Identify which cell holds the provided text, then report its (x, y) central coordinate. 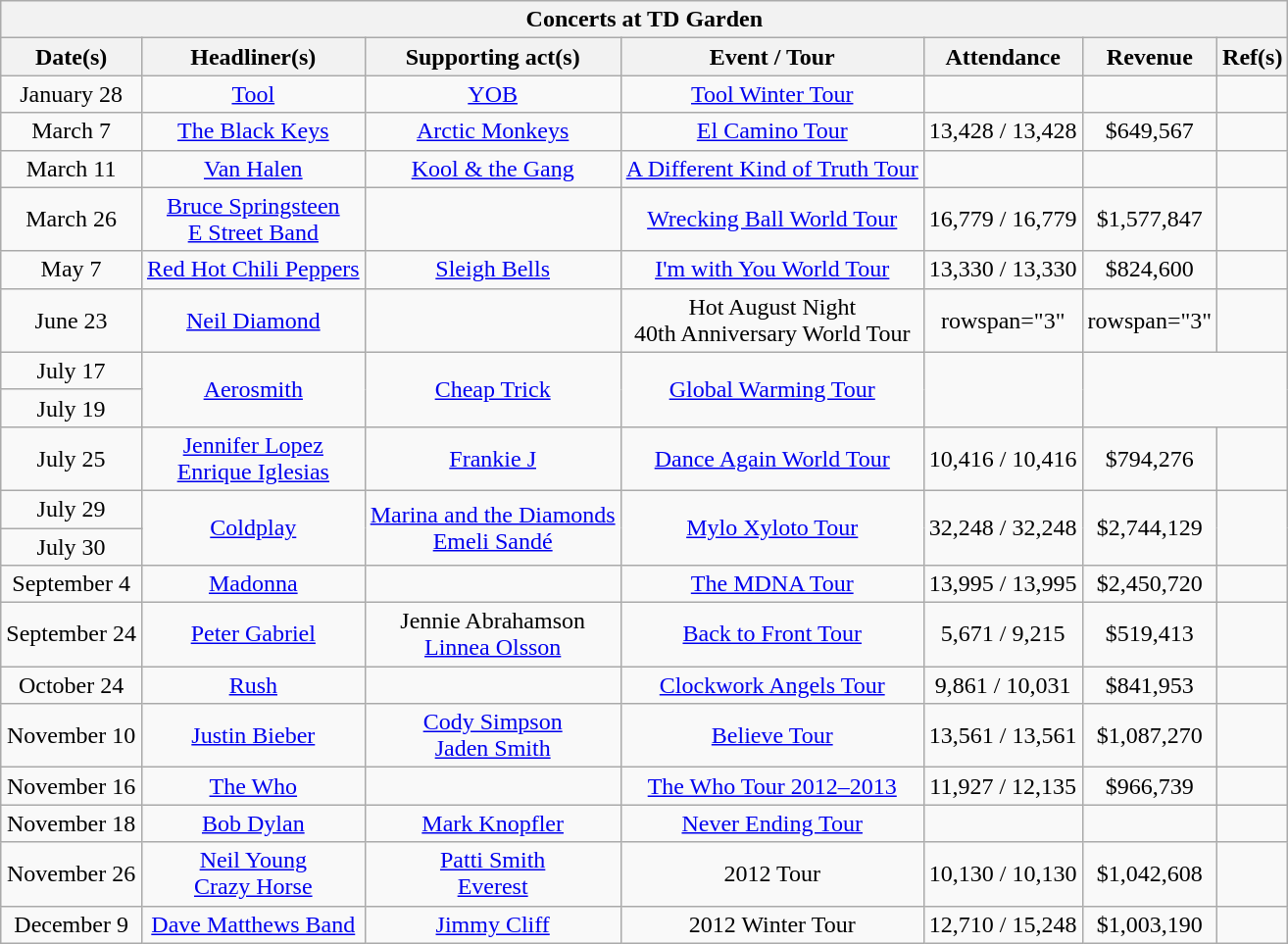
Coldplay (253, 527)
$2,450,720 (1150, 584)
Tool (253, 94)
September 4 (72, 584)
5,671 / 9,215 (1003, 635)
The Who (253, 786)
$1,577,847 (1150, 220)
Bruce SpringsteenE Street Band (253, 220)
October 24 (72, 685)
I'm with You World Tour (772, 270)
Global Warming Tour (772, 389)
Kool & the Gang (492, 169)
13,330 / 13,330 (1003, 270)
Rush (253, 685)
12,710 / 15,248 (1003, 924)
May 7 (72, 270)
July 19 (72, 408)
Hot August Night40th Anniversary World Tour (772, 320)
A Different Kind of Truth Tour (772, 169)
$966,739 (1150, 786)
March 7 (72, 131)
$1,042,608 (1150, 874)
13,428 / 13,428 (1003, 131)
Mark Knopfler (492, 823)
July 17 (72, 371)
Concerts at TD Garden (645, 20)
Red Hot Chili Peppers (253, 270)
$2,744,129 (1150, 527)
March 26 (72, 220)
Jennie AbrahamsonLinnea Olsson (492, 635)
Cheap Trick (492, 389)
$649,567 (1150, 131)
Event / Tour (772, 57)
Neil YoungCrazy Horse (253, 874)
Believe Tour (772, 735)
July 29 (72, 509)
Dave Matthews Band (253, 924)
Wrecking Ball World Tour (772, 220)
Peter Gabriel (253, 635)
November 18 (72, 823)
Patti SmithEverest (492, 874)
September 24 (72, 635)
July 25 (72, 459)
Dance Again World Tour (772, 459)
November 16 (72, 786)
July 30 (72, 546)
16,779 / 16,779 (1003, 220)
13,561 / 13,561 (1003, 735)
2012 Winter Tour (772, 924)
9,861 / 10,031 (1003, 685)
The MDNA Tour (772, 584)
Jimmy Cliff (492, 924)
2012 Tour (772, 874)
Jennifer LopezEnrique Iglesias (253, 459)
YOB (492, 94)
Van Halen (253, 169)
Marina and the DiamondsEmeli Sandé (492, 527)
Sleigh Bells (492, 270)
June 23 (72, 320)
Arctic Monkeys (492, 131)
Bob Dylan (253, 823)
Neil Diamond (253, 320)
10,416 / 10,416 (1003, 459)
Supporting act(s) (492, 57)
$841,953 (1150, 685)
13,995 / 13,995 (1003, 584)
$1,003,190 (1150, 924)
11,927 / 12,135 (1003, 786)
Clockwork Angels Tour (772, 685)
Ref(s) (1253, 57)
December 9 (72, 924)
$824,600 (1150, 270)
The Who Tour 2012–2013 (772, 786)
$794,276 (1150, 459)
Never Ending Tour (772, 823)
10,130 / 10,130 (1003, 874)
Madonna (253, 584)
Mylo Xyloto Tour (772, 527)
Justin Bieber (253, 735)
$519,413 (1150, 635)
January 28 (72, 94)
March 11 (72, 169)
November 26 (72, 874)
El Camino Tour (772, 131)
32,248 / 32,248 (1003, 527)
Revenue (1150, 57)
Date(s) (72, 57)
The Black Keys (253, 131)
November 10 (72, 735)
Aerosmith (253, 389)
Attendance (1003, 57)
Cody SimpsonJaden Smith (492, 735)
Frankie J (492, 459)
Tool Winter Tour (772, 94)
Headliner(s) (253, 57)
Back to Front Tour (772, 635)
$1,087,270 (1150, 735)
